Extract the (x, y) coordinate from the center of the cell holding the provided text.  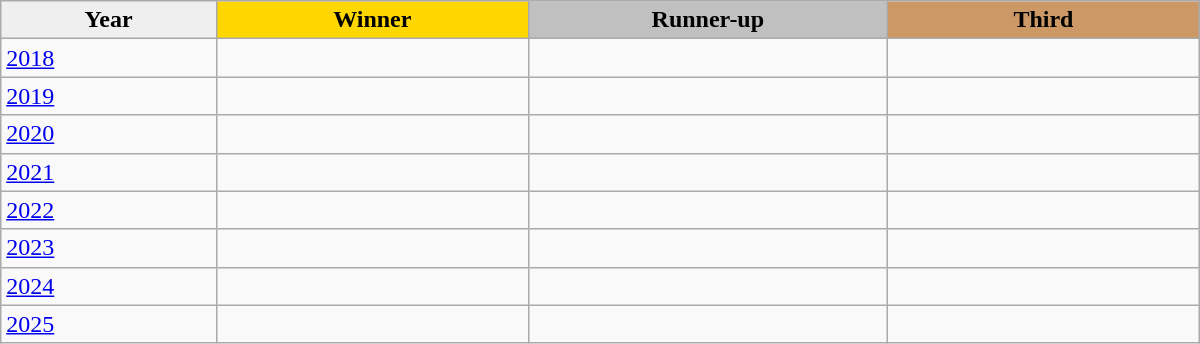
2024 (109, 286)
2025 (109, 324)
Runner-up (708, 20)
2023 (109, 248)
2022 (109, 210)
Year (109, 20)
2021 (109, 172)
2019 (109, 96)
2020 (109, 134)
Third (1044, 20)
2018 (109, 58)
Winner (372, 20)
